Provide the [X, Y] coordinate of the cell's center where the given text is located.  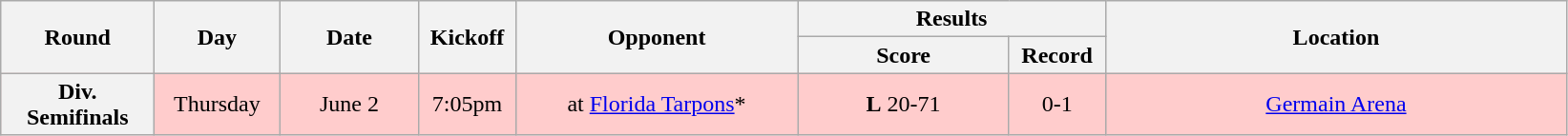
at Florida Tarpons* [657, 105]
Results [951, 19]
L 20-71 [903, 105]
June 2 [349, 105]
Round [78, 37]
Record [1057, 55]
Date [349, 37]
Kickoff [468, 37]
Div. Semifinals [78, 105]
0-1 [1057, 105]
7:05pm [468, 105]
Germain Arena [1336, 105]
Thursday [218, 105]
Score [903, 55]
Opponent [657, 37]
Location [1336, 37]
Day [218, 37]
